From the cell containing the given text, extract its center point as (x, y) coordinate. 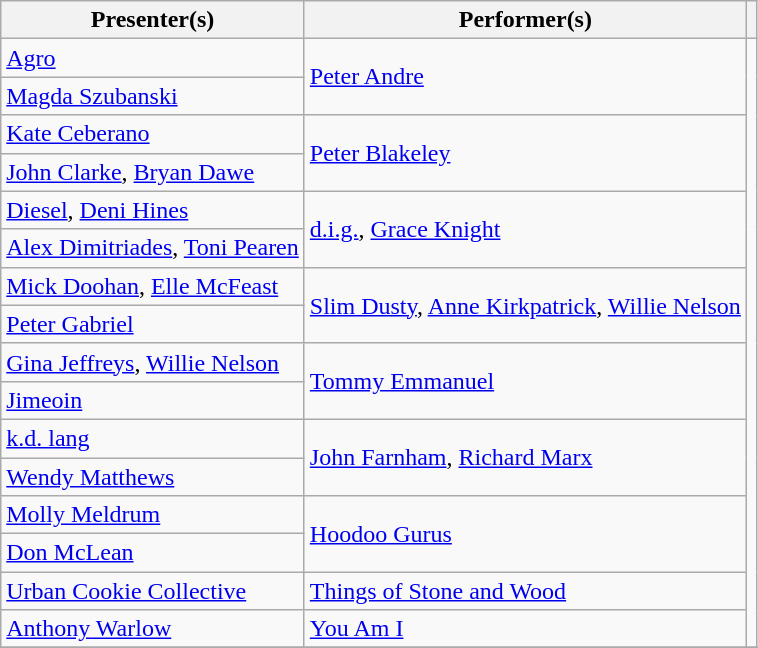
d.i.g., Grace Knight (525, 229)
Gina Jeffreys, Willie Nelson (153, 362)
Mick Doohan, Elle McFeast (153, 286)
Hoodoo Gurus (525, 534)
Anthony Warlow (153, 629)
Wendy Matthews (153, 477)
Slim Dusty, Anne Kirkpatrick, Willie Nelson (525, 305)
Urban Cookie Collective (153, 591)
Performer(s) (525, 20)
Diesel, Deni Hines (153, 210)
Magda Szubanski (153, 96)
Peter Blakeley (525, 153)
k.d. lang (153, 438)
John Clarke, Bryan Dawe (153, 172)
Things of Stone and Wood (525, 591)
Tommy Emmanuel (525, 381)
Presenter(s) (153, 20)
Kate Ceberano (153, 134)
Alex Dimitriades, Toni Pearen (153, 248)
John Farnham, Richard Marx (525, 457)
Don McLean (153, 553)
Peter Gabriel (153, 324)
Peter Andre (525, 77)
Agro (153, 58)
You Am I (525, 629)
Jimeoin (153, 400)
Molly Meldrum (153, 515)
